Extract the (X, Y) coordinate from the center of the cell holding the provided text.  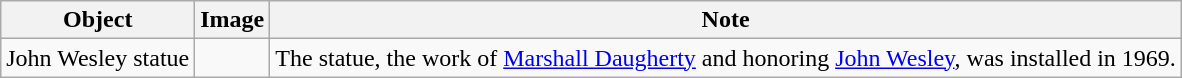
John Wesley statue (98, 58)
Image (232, 20)
The statue, the work of Marshall Daugherty and honoring John Wesley, was installed in 1969. (726, 58)
Note (726, 20)
Object (98, 20)
